For the text-containing cell, return its midpoint in (X, Y) coordinate format. 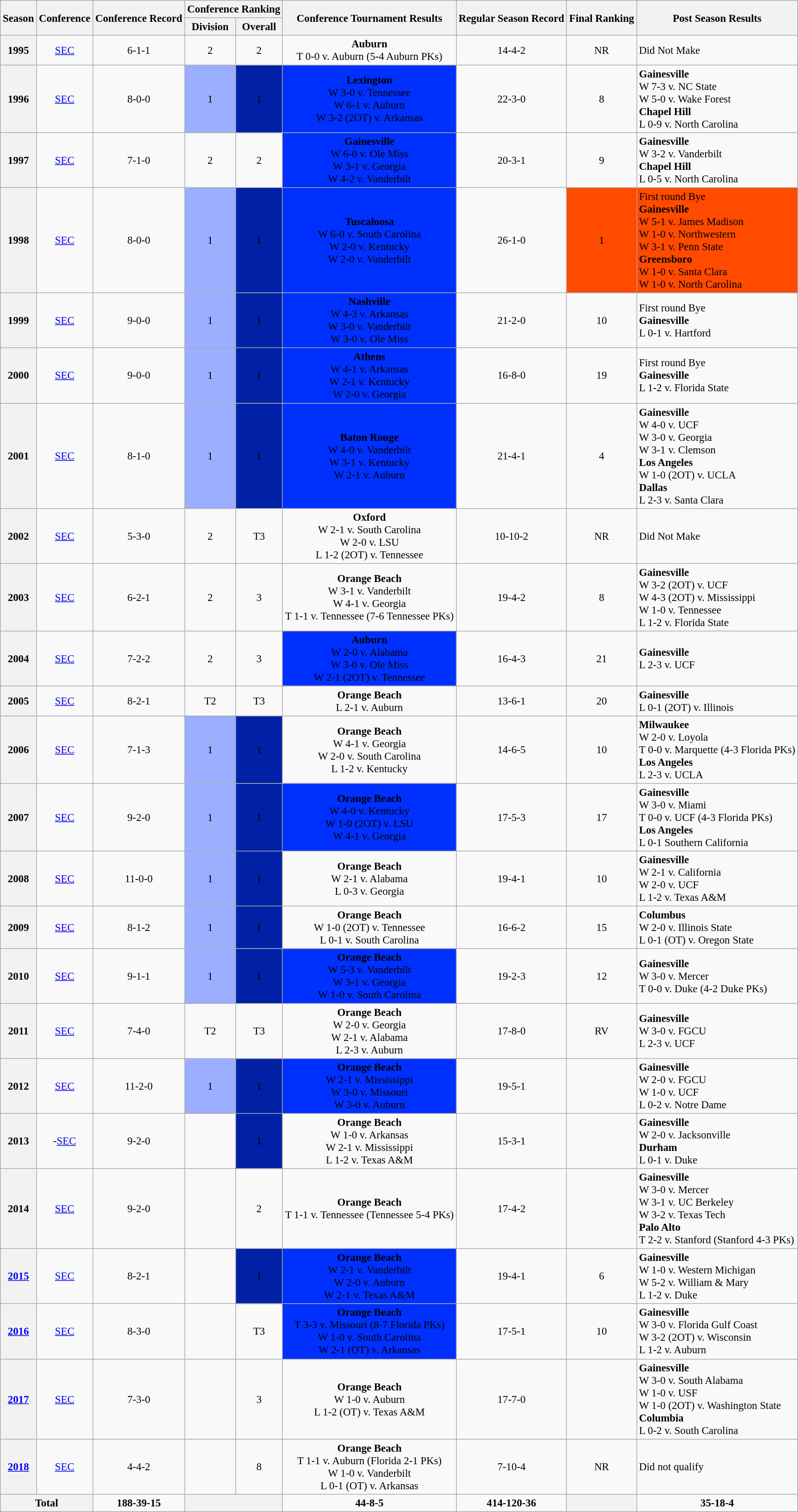
7-1-3 (139, 750)
OxfordW 2-1 v. South Carolina W 2-0 v. LSU L 1-2 (2OT) v. Tennessee (370, 536)
Regular Season Record (512, 18)
19 (602, 376)
17-5-3 (512, 817)
8-3-0 (139, 1332)
Orange BeachW 4-1 v. Georgia W 2-0 v. South Carolina L 1-2 v. Kentucky (370, 750)
6-2-1 (139, 597)
26-1-0 (512, 240)
GainesvilleW 3-0 v. Mercer T 0-0 v. Duke (4-2 Duke PKs) (717, 976)
11-2-0 (139, 1086)
2014 (19, 1208)
Orange BeachW 1-0 v. AuburnL 1-2 (OT) v. Texas A&M (370, 1399)
6-1-1 (139, 50)
Overall (259, 27)
Gainesville L 0-1 (2OT) v. Illinois (717, 701)
NashvilleW 4-3 v. Arkansas W 3-0 v. Vanderbilt W 3-0 v. Ole Miss (370, 321)
2015 (19, 1276)
14-6-5 (512, 750)
7-3-0 (139, 1399)
2001 (19, 456)
12 (602, 976)
35-18-4 (717, 1503)
Gainesville W 3-2 v. Vanderbilt Chapel Hill L 0-5 v. North Carolina (717, 161)
21 (602, 658)
-SEC (65, 1142)
Orange BeachW 1-0 v. Arkansas W 2-1 v. Mississippi L 1-2 v. Texas A&M (370, 1142)
Gainesville W 3-0 v. South AlabamaW 1-0 v. USFW 1-0 (2OT) v. Washington StateColumbia L 0-2 v. South Carolina (717, 1399)
Orange BeachW 2-1 v. VanderbiltW 2-0 v. AuburnW 2-1 v. Texas A&M (370, 1276)
7-10-4 (512, 1467)
17-5-1 (512, 1332)
7-4-0 (139, 1031)
Final Ranking (602, 18)
1996 (19, 99)
Orange BeachW 3-1 v. Vanderbilt W 4-1 v. Georgia T 1-1 v. Tennessee (7-6 Tennessee PKs) (370, 597)
22-3-0 (512, 99)
Conference Record (139, 18)
2002 (19, 536)
2018 (19, 1467)
2012 (19, 1086)
2011 (19, 1031)
2017 (19, 1399)
Milwaukee W 2-0 v. Loyola T 0-0 v. Marquette (4-3 Florida PKs) Los Angeles L 2-3 v. UCLA (717, 750)
10-10-2 (512, 536)
Orange BeachW 4-0 v. Kentucky W 1-0 (2OT) v. LSU W 4-1 v. Georgia (370, 817)
Total (46, 1503)
2008 (19, 879)
2013 (19, 1142)
Post Season Results (717, 18)
16-4-3 (512, 658)
15 (602, 927)
19-2-3 (512, 976)
Orange BeachT 1-1 v. Tennessee (Tennessee 5-4 PKs) (370, 1208)
13-6-1 (512, 701)
17-8-0 (512, 1031)
5-3-0 (139, 536)
GainesvilleW 2-1 v. California W 2-0 v. UCFL 1-2 v. Texas A&M (717, 879)
8-1-0 (139, 456)
GainesvilleW 6-0 v. Ole Miss W 3-1 v. Georgia W 4-2 v. Vanderbilt (370, 161)
4-4-2 (139, 1467)
4 (602, 456)
21-2-0 (512, 321)
Athens W 4-1 v. Arkansas W 2-1 v. Kentucky W 2-0 v. Georgia (370, 376)
17-7-0 (512, 1399)
20 (602, 701)
1999 (19, 321)
1995 (19, 50)
Orange BeachW 2-1 v. Mississippi W 3-0 v. Missouri W 3-0 v. Auburn (370, 1086)
8-1-2 (139, 927)
2000 (19, 376)
14-4-2 (512, 50)
Conference Ranking (234, 9)
19-5-1 (512, 1086)
11-0-0 (139, 879)
2016 (19, 1332)
First round ByeGainesvilleW 5-1 v. James MadisonW 1-0 v. NorthwesternW 3-1 v. Penn StateGreensboro W 1-0 v. Santa Clara W 1-0 v. North Carolina (717, 240)
17 (602, 817)
2010 (19, 976)
ColumbusW 2-0 v. Illinois StateL 0-1 (OT) v. Oregon State (717, 927)
Orange BeachW 2-0 v. Georgia W 2-1 v. Alabama L 2-3 v. Auburn (370, 1031)
Orange Beach W 1-0 (2OT) v. Tennessee L 0-1 v. South Carolina (370, 927)
2004 (19, 658)
Conference Tournament Results (370, 18)
9-1-1 (139, 976)
GainesvilleW 3-2 (2OT) v. UCF W 4-3 (2OT) v. Mississippi W 1-0 v. Tennessee L 1-2 v. Florida State (717, 597)
First round ByeGainesville L 1-2 v. Florida State (717, 376)
Orange BeachL 2-1 v. Auburn (370, 701)
Orange Beach W 2-1 v. Alabama L 0-3 v. Georgia (370, 879)
LexingtonW 3-0 v. Tennessee W 6-1 v. Auburn W 3-2 (2OT) v. Arkansas (370, 99)
9 (602, 161)
16-8-0 (512, 376)
414-120-36 (512, 1503)
15-3-1 (512, 1142)
Gainesville W 2-0 v. FGCUW 1-0 v. UCFL 0-2 v. Notre Dame (717, 1086)
19-4-2 (512, 597)
RV (602, 1031)
188-39-15 (139, 1503)
Gainesville W 3-0 v. Miami T 0-0 v. UCF (4-3 Florida PKs) Los Angeles L 0-1 Southern California (717, 817)
2003 (19, 597)
2006 (19, 750)
Orange BeachT 1-1 v. Auburn (Florida 2-1 PKs)W 1-0 v. VanderbiltL 0-1 (OT) v. Arkansas (370, 1467)
6 (602, 1276)
Baton Rouge W 4-0 v. Vanderbilt W 3-1 v. Kentucky W 2-1 v. Auburn (370, 456)
Gainesville W 3-0 v. Florida Gulf CoastW 3-2 (2OT) v. WisconsinL 1-2 v. Auburn (717, 1332)
Tuscaloosa W 6-0 v. South Carolina W 2-0 v. Kentucky W 2-0 v. Vanderbilt (370, 240)
Orange BeachT 3-3 v. Missouri (8-7 Florida PKs)W 1-0 v. South CarolinaW 2-1 (OT) v. Arkansas (370, 1332)
Gainesville W 2-0 v. JacksonvilleDurham L 0-1 v. Duke (717, 1142)
7-2-2 (139, 658)
Gainesville W 3-0 v. FGCUL 2-3 v. UCF (717, 1031)
First round ByeGainesville L 0-1 v. Hartford (717, 321)
Gainesville W 3-0 v. MercerW 3-1 v. UC BerkeleyW 3-2 v. Texas Tech Palo Alto T 2-2 v. Stanford (Stanford 4-3 PKs) (717, 1208)
Auburn W 2-0 v. Alabama W 3-0 v. Ole Miss W 2-1 (2OT) v. Tennessee (370, 658)
1997 (19, 161)
20-3-1 (512, 161)
44-8-5 (370, 1503)
Division (210, 27)
2009 (19, 927)
Did not qualify (717, 1467)
16-6-2 (512, 927)
17-4-2 (512, 1208)
Conference (65, 18)
Season (19, 18)
2005 (19, 701)
Orange Beach W 5-3 v. Vanderbilt W 3-1 v. Georgia W 1-0 v. South Carolina (370, 976)
Auburn T 0-0 v. Auburn (5-4 Auburn PKs) (370, 50)
Gainesville W 1-0 v. Western MichiganW 5-2 v. William & MaryL 1-2 v. Duke (717, 1276)
Gainesville W 7-3 v. NC State W 5-0 v. Wake ForestChapel Hill L 0-9 v. North Carolina (717, 99)
21-4-1 (512, 456)
GainesvilleW 4-0 v. UCF W 3-0 v. Georgia W 3-1 v. ClemsonLos Angeles W 1-0 (2OT) v. UCLADallas L 2-3 v. Santa Clara (717, 456)
7-1-0 (139, 161)
1998 (19, 240)
Gainesville L 2-3 v. UCF (717, 658)
2007 (19, 817)
